Extract the [X, Y] coordinate from the center of the cell holding the provided text.  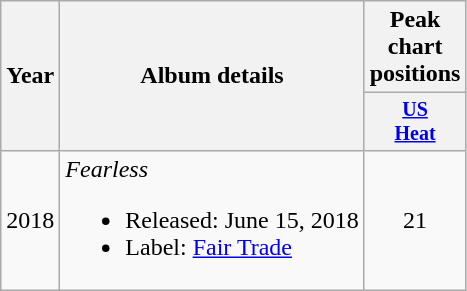
Year [30, 76]
Peak chart positions [415, 47]
21 [415, 220]
USHeat [415, 122]
FearlessReleased: June 15, 2018Label: Fair Trade [212, 220]
Album details [212, 76]
2018 [30, 220]
